Provide the (X, Y) coordinate of the cell's center where the given text is located.  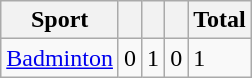
Badminton (60, 58)
Total (220, 20)
Sport (60, 20)
